For the text-containing cell, return its midpoint in (X, Y) coordinate format. 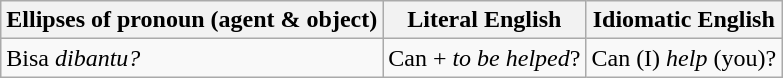
Literal English (484, 20)
Ellipses of pronoun (agent & object) (192, 20)
Can (I) help (you)? (684, 58)
Idiomatic English (684, 20)
Bisa dibantu? (192, 58)
Can + to be helped? (484, 58)
